Find where the given text appears and provide that cell's center as [X, Y] coordinate. 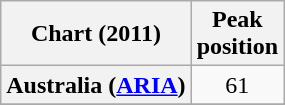
Chart (2011) [96, 34]
61 [237, 85]
Peakposition [237, 34]
Australia (ARIA) [96, 85]
